For the text-containing cell, return its midpoint in [x, y] coordinate format. 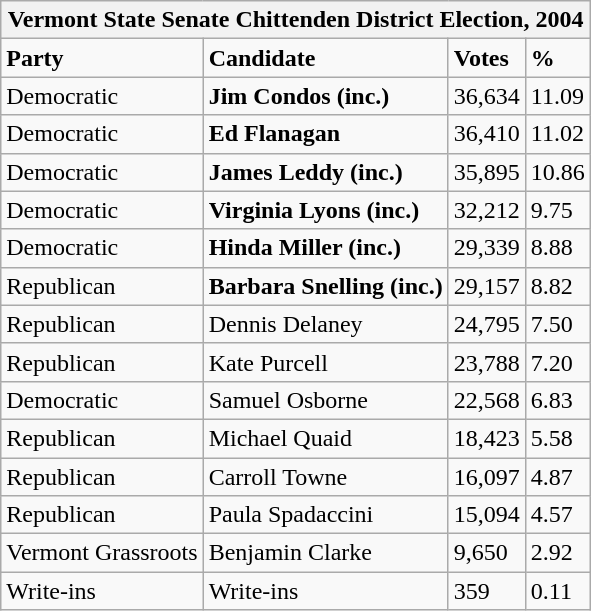
8.82 [558, 286]
23,788 [486, 362]
Party [102, 58]
11.02 [558, 134]
22,568 [486, 400]
Votes [486, 58]
29,339 [486, 248]
Carroll Towne [326, 477]
18,423 [486, 438]
4.87 [558, 477]
11.09 [558, 96]
36,634 [486, 96]
Ed Flanagan [326, 134]
Kate Purcell [326, 362]
Dennis Delaney [326, 324]
Jim Condos (inc.) [326, 96]
32,212 [486, 210]
Vermont Grassroots [102, 553]
Virginia Lyons (inc.) [326, 210]
35,895 [486, 172]
Candidate [326, 58]
5.58 [558, 438]
7.20 [558, 362]
9,650 [486, 553]
24,795 [486, 324]
6.83 [558, 400]
359 [486, 591]
Samuel Osborne [326, 400]
% [558, 58]
Hinda Miller (inc.) [326, 248]
10.86 [558, 172]
0.11 [558, 591]
9.75 [558, 210]
4.57 [558, 515]
29,157 [486, 286]
Barbara Snelling (inc.) [326, 286]
8.88 [558, 248]
Benjamin Clarke [326, 553]
36,410 [486, 134]
2.92 [558, 553]
James Leddy (inc.) [326, 172]
Paula Spadaccini [326, 515]
15,094 [486, 515]
Michael Quaid [326, 438]
16,097 [486, 477]
Vermont State Senate Chittenden District Election, 2004 [296, 20]
7.50 [558, 324]
